Scan for the cell matching the given text and deliver its [x, y] coordinate at center. 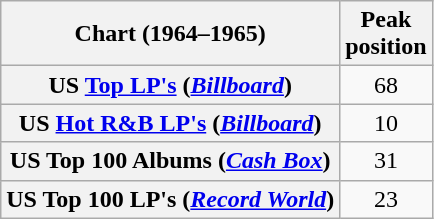
Peakposition [386, 34]
US Top 100 LP's (Record World) [170, 199]
US Hot R&B LP's (Billboard) [170, 123]
68 [386, 85]
US Top 100 Albums (Cash Box) [170, 161]
US Top LP's (Billboard) [170, 85]
31 [386, 161]
10 [386, 123]
23 [386, 199]
Chart (1964–1965) [170, 34]
